For the text-containing cell, return its midpoint in [x, y] coordinate format. 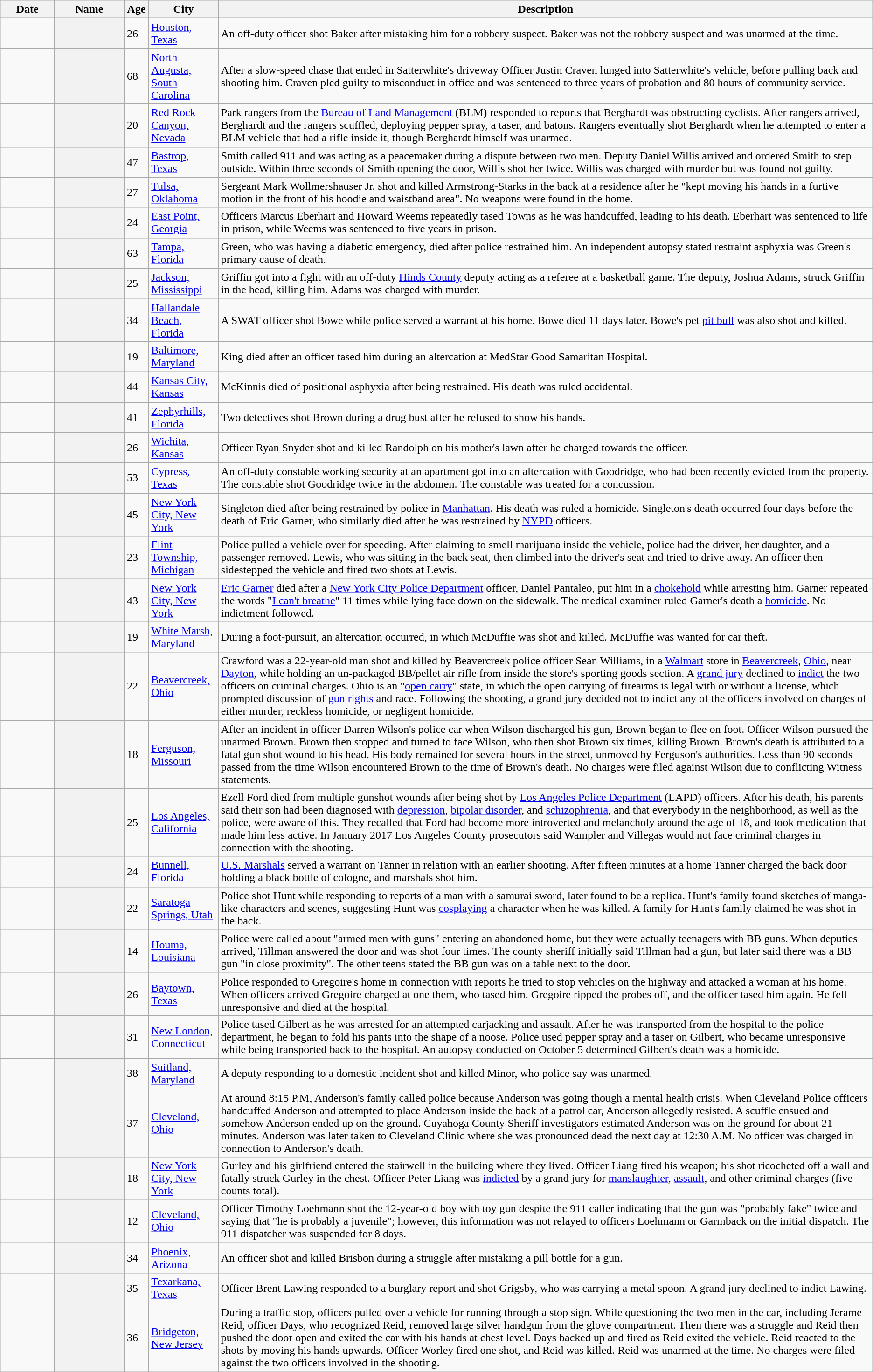
Description [546, 9]
23 [136, 558]
63 [136, 253]
McKinnis died of positional asphyxia after being restrained. His death was ruled accidental. [546, 387]
A SWAT officer shot Bowe while police served a warrant at his home. Bowe died 11 days later. Bowe's pet pit bull was also shot and killed. [546, 320]
Red Rock Canyon, Nevada [184, 125]
53 [136, 478]
35 [136, 1289]
North Augusta, South Carolina [184, 76]
31 [136, 1037]
White Marsh, Maryland [184, 637]
Houma, Louisiana [184, 951]
Bastrop, Texas [184, 162]
Wichita, Kansas [184, 448]
45 [136, 515]
Suitland, Maryland [184, 1073]
A deputy responding to a domestic incident shot and killed Minor, who police say was unarmed. [546, 1073]
12 [136, 1221]
Tampa, Florida [184, 253]
68 [136, 76]
Two detectives shot Brown during a drug bust after he refused to show his hands. [546, 417]
27 [136, 192]
Los Angeles, California [184, 822]
Kansas City, Kansas [184, 387]
East Point, Georgia [184, 223]
Zephyrhills, Florida [184, 417]
Tulsa, Oklahoma [184, 192]
Beavercreek, Ohio [184, 686]
36 [136, 1338]
Officer Brent Lawing responded to a burglary report and shot Grigsby, who was carrying a metal spoon. A grand jury declined to indict Lawing. [546, 1289]
Ferguson, Missouri [184, 754]
New London, Connecticut [184, 1037]
City [184, 9]
Date [28, 9]
Saratoga Springs, Utah [184, 908]
38 [136, 1073]
Hallandale Beach, Florida [184, 320]
Texarkana, Texas [184, 1289]
43 [136, 600]
Age [136, 9]
Baytown, Texas [184, 994]
Bunnell, Florida [184, 872]
Name [90, 9]
Houston, Texas [184, 34]
King died after an officer tased him during an altercation at MedStar Good Samaritan Hospital. [546, 356]
During a foot-pursuit, an altercation occurred, in which McDuffie was shot and killed. McDuffie was wanted for car theft. [546, 637]
37 [136, 1123]
44 [136, 387]
Jackson, Mississippi [184, 283]
Flint Township, Michigan [184, 558]
Phoenix, Arizona [184, 1258]
47 [136, 162]
20 [136, 125]
An officer shot and killed Brisbon during a struggle after mistaking a pill bottle for a gun. [546, 1258]
Cypress, Texas [184, 478]
41 [136, 417]
Officer Ryan Snyder shot and killed Randolph on his mother's lawn after he charged towards the officer. [546, 448]
14 [136, 951]
Bridgeton, New Jersey [184, 1338]
Baltimore, Maryland [184, 356]
An off-duty officer shot Baker after mistaking him for a robbery suspect. Baker was not the robbery suspect and was unarmed at the time. [546, 34]
